Capture the cell that displays the provided text and extract its [x, y] central coordinate. 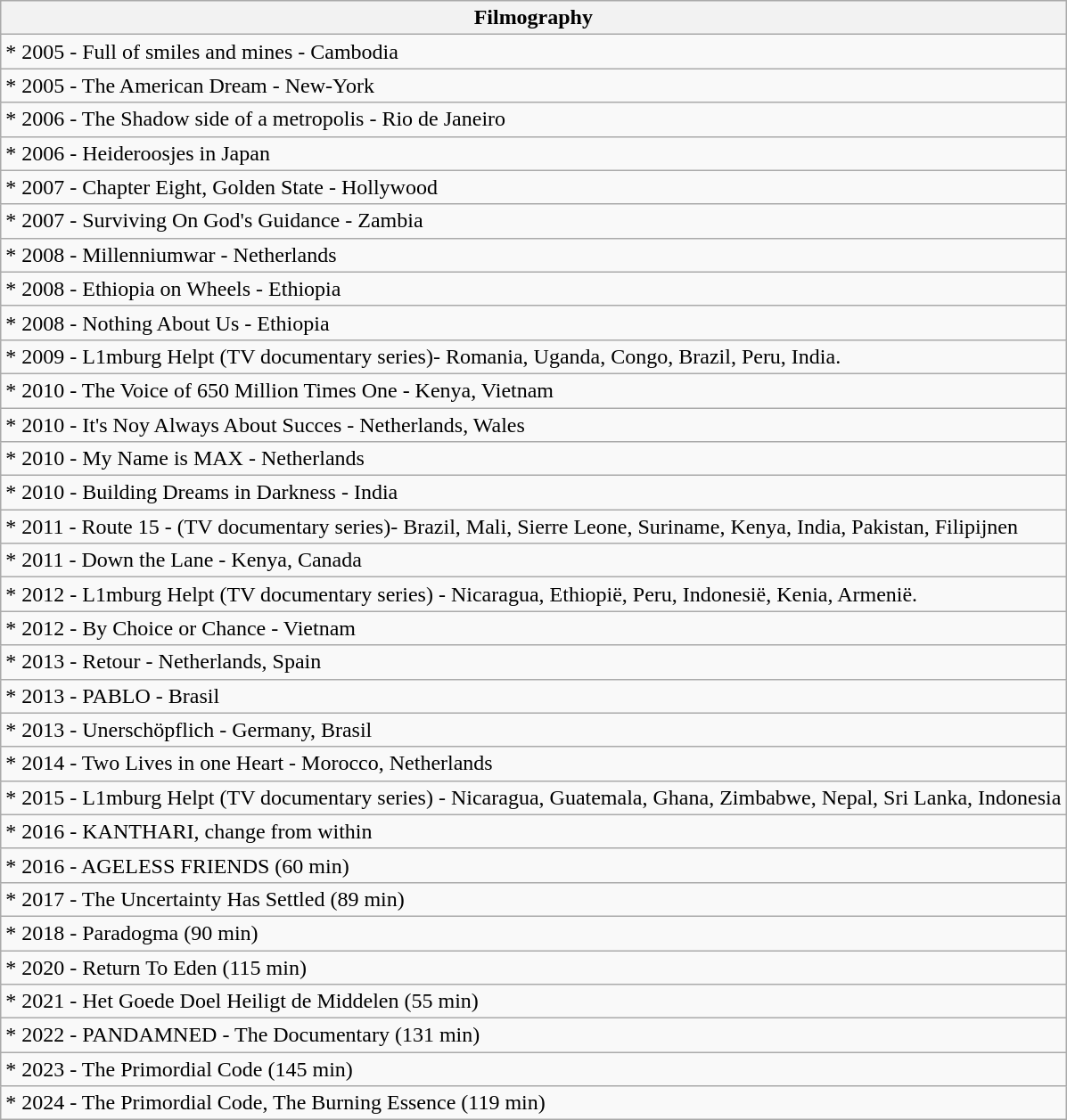
* 2018 - Paradogma (90 min) [533, 933]
* 2010 - The Voice of 650 Million Times One - Kenya, Vietnam [533, 390]
* 2010 - Building Dreams in Darkness - India [533, 493]
* 2011 - Route 15 - (TV documentary series)- Brazil, Mali, Sierre Leone, Suriname, Kenya, India, Pakistan, Filipijnen [533, 527]
* 2013 - PABLO - Brasil [533, 696]
* 2008 - Nothing About Us - Ethiopia [533, 323]
* 2012 - By Choice or Chance - Vietnam [533, 628]
* 2014 - Two Lives in one Heart - Morocco, Netherlands [533, 764]
* 2005 - Full of smiles and mines - Cambodia [533, 52]
* 2007 - Chapter Eight, Golden State - Hollywood [533, 187]
* 2017 - The Uncertainty Has Settled (89 min) [533, 899]
* 2011 - Down the Lane - Kenya, Canada [533, 560]
* 2006 - The Shadow side of a metropolis - Rio de Janeiro [533, 119]
* 2010 - It's Noy Always About Succes - Netherlands, Wales [533, 425]
* 2024 - The Primordial Code, The Burning Essence (119 min) [533, 1103]
* 2010 - My Name is MAX - Netherlands [533, 459]
* 2020 - Return To Eden (115 min) [533, 967]
* 2022 - PANDAMNED - The Documentary (131 min) [533, 1035]
* 2007 - Surviving On God's Guidance - Zambia [533, 221]
* 2013 - Unerschöpflich - Germany, Brasil [533, 730]
* 2012 - L1mburg Helpt (TV documentary series) - Nicaragua, Ethiopië, Peru, Indonesië, Kenia, Armenië. [533, 594]
* 2005 - The American Dream - New-York [533, 86]
Filmography [533, 18]
* 2016 - KANTHARI, change from within [533, 831]
* 2008 - Ethiopia on Wheels - Ethiopia [533, 289]
* 2008 - Millenniumwar - Netherlands [533, 255]
* 2016 - AGELESS FRIENDS (60 min) [533, 865]
* 2009 - L1mburg Helpt (TV documentary series)- Romania, Uganda, Congo, Brazil, Peru, India. [533, 356]
* 2021 - Het Goede Doel Heiligt de Middelen (55 min) [533, 1001]
* 2015 - L1mburg Helpt (TV documentary series) - Nicaragua, Guatemala, Ghana, Zimbabwe, Nepal, Sri Lanka, Indonesia [533, 797]
* 2006 - Heideroosjes in Japan [533, 153]
* 2013 - Retour - Netherlands, Spain [533, 662]
* 2023 - The Primordial Code (145 min) [533, 1069]
